Search for the cell housing the specified text and yield its (X, Y) center coordinate. 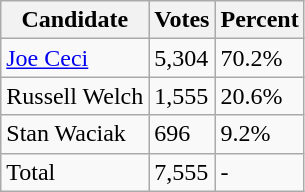
70.2% (260, 58)
Russell Welch (75, 96)
Votes (182, 20)
7,555 (182, 172)
Candidate (75, 20)
1,555 (182, 96)
Joe Ceci (75, 58)
696 (182, 134)
5,304 (182, 58)
9.2% (260, 134)
20.6% (260, 96)
Percent (260, 20)
Stan Waciak (75, 134)
- (260, 172)
Total (75, 172)
